Find where the given text appears and provide that cell's center as [X, Y] coordinate. 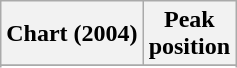
Peakposition [189, 34]
Chart (2004) [72, 34]
